For the text-containing cell, return its midpoint in (x, y) coordinate format. 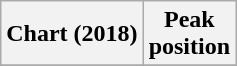
Chart (2018) (72, 34)
Peakposition (189, 34)
